Locate the cell with the specified text and output its [X, Y] center coordinate. 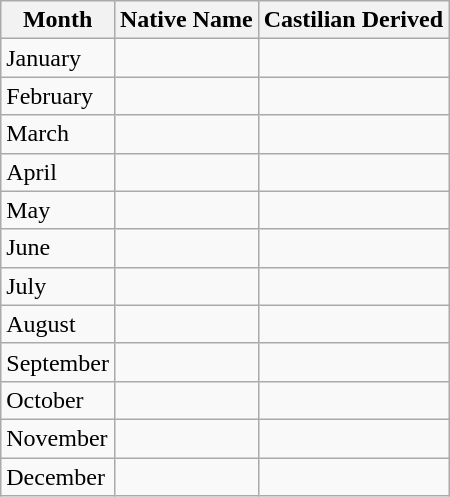
Castilian Derived [353, 20]
May [58, 210]
August [58, 324]
February [58, 96]
Native Name [186, 20]
October [58, 400]
March [58, 134]
Month [58, 20]
April [58, 172]
September [58, 362]
November [58, 438]
July [58, 286]
December [58, 477]
January [58, 58]
June [58, 248]
